Determine the [X, Y] coordinate at the center of the cell enclosing the given text.  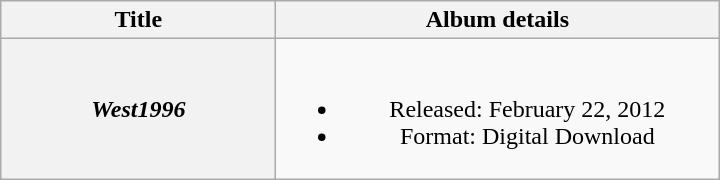
Released: February 22, 2012Format: Digital Download [498, 109]
Album details [498, 20]
West1996 [138, 109]
Title [138, 20]
